Capture the cell that displays the provided text and extract its (X, Y) central coordinate. 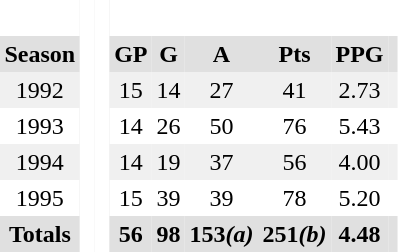
26 (168, 126)
Season (40, 54)
A (222, 54)
2.73 (360, 90)
5.20 (360, 198)
50 (222, 126)
4.48 (360, 234)
PPG (360, 54)
78 (294, 198)
Pts (294, 54)
G (168, 54)
41 (294, 90)
19 (168, 162)
251(b) (294, 234)
GP (131, 54)
1993 (40, 126)
1994 (40, 162)
5.43 (360, 126)
1992 (40, 90)
1995 (40, 198)
Totals (40, 234)
76 (294, 126)
37 (222, 162)
153(a) (222, 234)
27 (222, 90)
98 (168, 234)
4.00 (360, 162)
